Identify which cell holds the provided text, then report its (x, y) central coordinate. 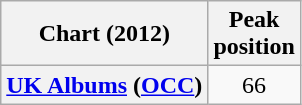
UK Albums (OCC) (104, 85)
66 (254, 85)
Chart (2012) (104, 34)
Peakposition (254, 34)
